Output the (x, y) coordinate of the center of the cell containing the given text.  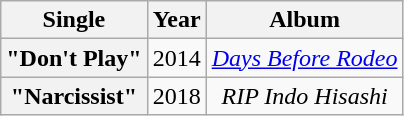
Year (176, 20)
Album (304, 20)
"Narcissist" (74, 96)
"Don't Play" (74, 58)
2018 (176, 96)
Single (74, 20)
Days Before Rodeo (304, 58)
RIP Indo Hisashi (304, 96)
2014 (176, 58)
